Determine the (x, y) coordinate at the center of the cell enclosing the given text.  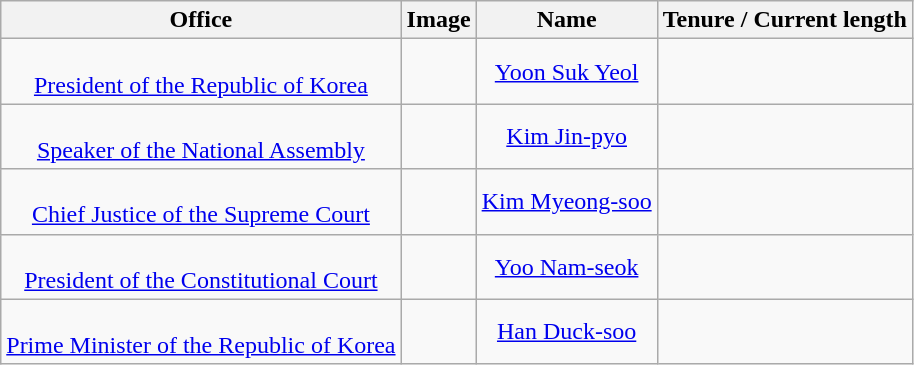
Name (566, 20)
President of the Republic of Korea (201, 72)
Image (438, 20)
Office (201, 20)
Kim Myeong-soo (566, 202)
Chief Justice of the Supreme Court (201, 202)
Yoon Suk Yeol (566, 72)
President of the Constitutional Court (201, 266)
Yoo Nam-seok (566, 266)
Han Duck-soo (566, 332)
Speaker of the National Assembly (201, 136)
Tenure / Current length (784, 20)
Prime Minister of the Republic of Korea (201, 332)
Kim Jin-pyo (566, 136)
